Locate the cell with the specified text and output its (X, Y) center coordinate. 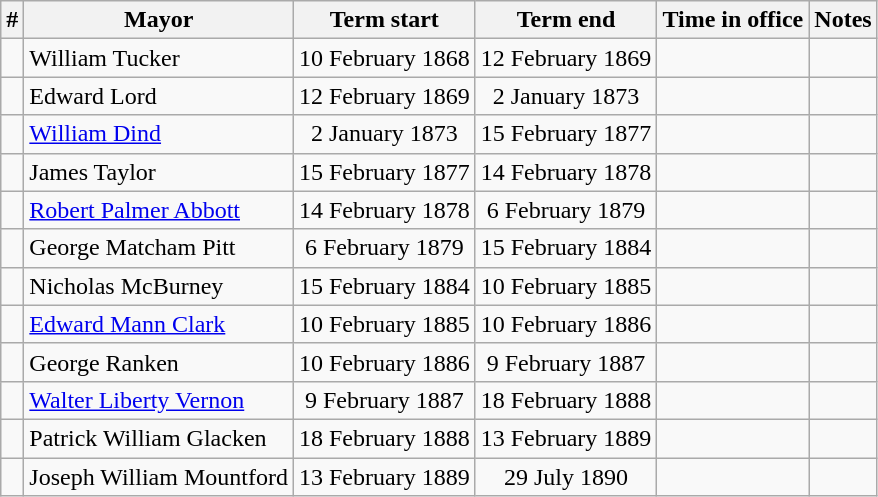
Time in office (733, 20)
George Matcham Pitt (159, 248)
# (12, 20)
Mayor (159, 20)
Notes (843, 20)
Edward Lord (159, 96)
Joseph William Mountford (159, 477)
William Dind (159, 134)
Term start (384, 20)
James Taylor (159, 172)
Term end (566, 20)
William Tucker (159, 58)
Robert Palmer Abbott (159, 210)
Patrick William Glacken (159, 438)
Walter Liberty Vernon (159, 400)
George Ranken (159, 362)
10 February 1868 (384, 58)
29 July 1890 (566, 477)
Nicholas McBurney (159, 286)
Edward Mann Clark (159, 324)
